For the text-containing cell, return its midpoint in (x, y) coordinate format. 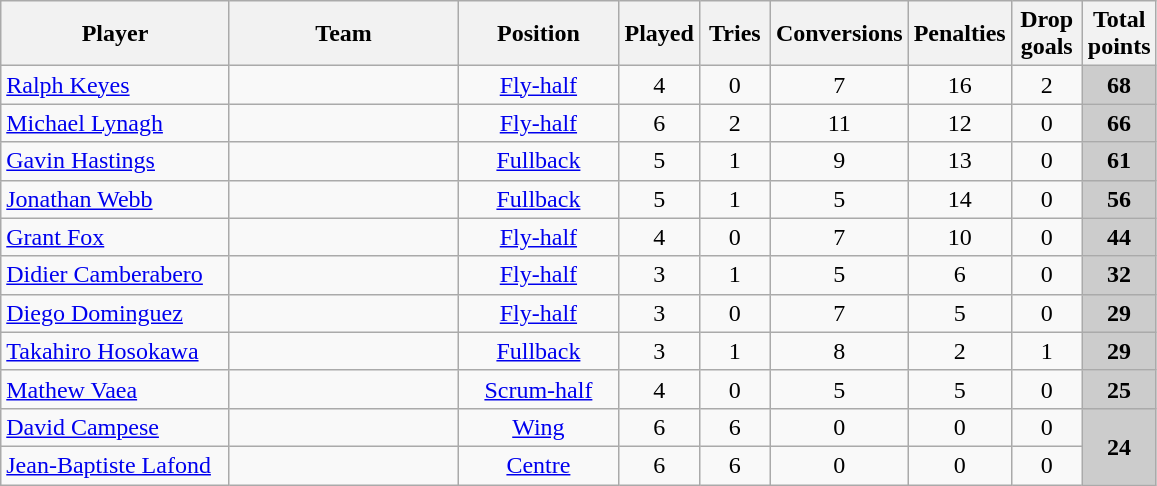
66 (1119, 123)
Player (116, 34)
11 (839, 123)
Didier Camberabero (116, 275)
32 (1119, 275)
25 (1119, 389)
Total points (1119, 34)
16 (960, 85)
Michael Lynagh (116, 123)
14 (960, 199)
8 (839, 351)
Diego Dominguez (116, 313)
24 (1119, 446)
61 (1119, 161)
68 (1119, 85)
Penalties (960, 34)
13 (960, 161)
David Campese (116, 427)
Jonathan Webb (116, 199)
Wing (538, 427)
Takahiro Hosokawa (116, 351)
Grant Fox (116, 237)
Drop goals (1046, 34)
56 (1119, 199)
Scrum-half (538, 389)
12 (960, 123)
Tries (734, 34)
Played (659, 34)
Conversions (839, 34)
Position (538, 34)
10 (960, 237)
Team (344, 34)
44 (1119, 237)
9 (839, 161)
Centre (538, 465)
Mathew Vaea (116, 389)
Ralph Keyes (116, 85)
Jean-Baptiste Lafond (116, 465)
Gavin Hastings (116, 161)
